Pinpoint the cell where the given text exists, returning its [X, Y] midpoint coordinate. 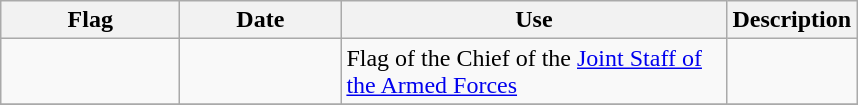
Date [260, 20]
Use [534, 20]
Flag of the Chief of the Joint Staff of the Armed Forces [534, 72]
Flag [90, 20]
Description [792, 20]
